Search for the cell housing the specified text and yield its (X, Y) center coordinate. 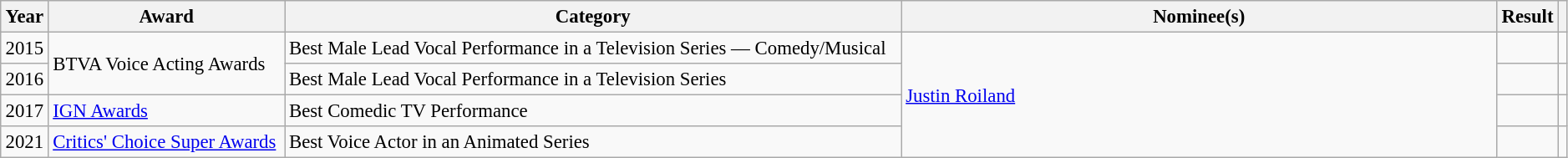
2015 (25, 48)
Best Male Lead Vocal Performance in a Television Series (593, 79)
Award (167, 17)
2016 (25, 79)
Best Comedic TV Performance (593, 111)
BTVA Voice Acting Awards (167, 64)
Result (1528, 17)
Nominee(s) (1200, 17)
Best Male Lead Vocal Performance in a Television Series — Comedy/Musical (593, 48)
Critics' Choice Super Awards (167, 142)
IGN Awards (167, 111)
2021 (25, 142)
Category (593, 17)
Justin Roiland (1200, 95)
Best Voice Actor in an Animated Series (593, 142)
2017 (25, 111)
Year (25, 17)
